Extract the [x, y] coordinate from the center of the cell holding the provided text.  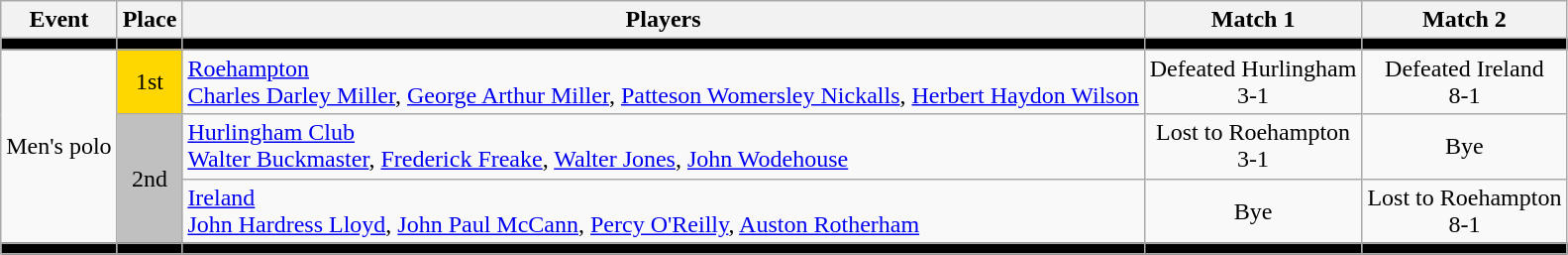
Defeated Hurlingham 3-1 [1253, 81]
Defeated Ireland 8-1 [1464, 81]
Match 1 [1253, 20]
Place [150, 20]
Lost to Roehampton 3-1 [1253, 147]
2nd [150, 179]
Ireland John Hardress Lloyd, John Paul McCann, Percy O'Reilly, Auston Rotherham [664, 210]
Match 2 [1464, 20]
Men's polo [59, 147]
Lost to Roehampton 8-1 [1464, 210]
Event [59, 20]
Players [664, 20]
Hurlingham Club Walter Buckmaster, Frederick Freake, Walter Jones, John Wodehouse [664, 147]
Roehampton Charles Darley Miller, George Arthur Miller, Patteson Womersley Nickalls, Herbert Haydon Wilson [664, 81]
1st [150, 81]
